Detect which cell encompasses the target text, then output its [x, y] center coordinate. 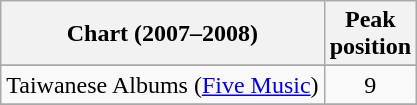
Chart (2007–2008) [162, 34]
9 [370, 85]
Taiwanese Albums (Five Music) [162, 85]
Peakposition [370, 34]
